Find where the given text appears and provide that cell's center as (x, y) coordinate. 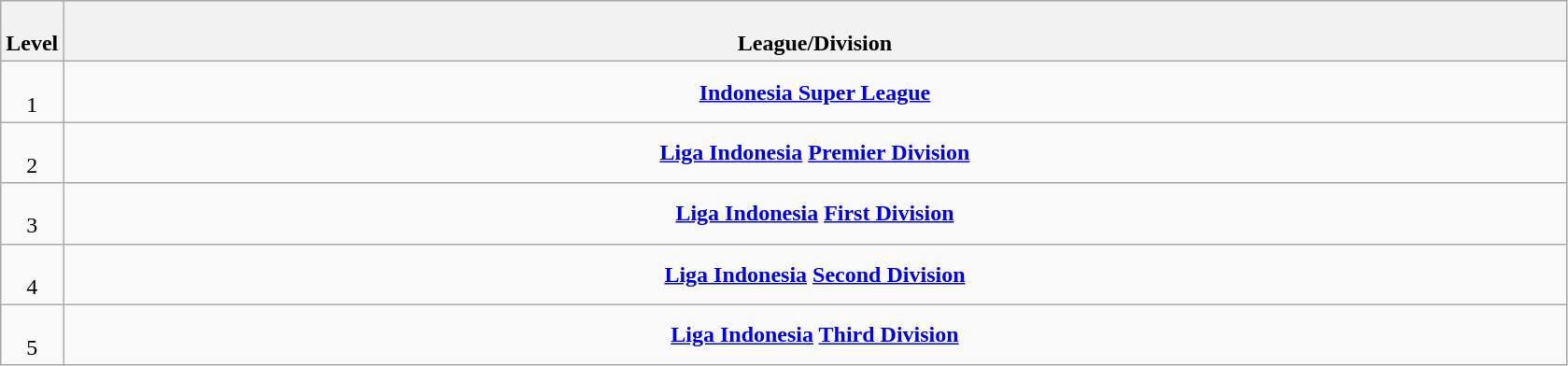
2 (32, 153)
5 (32, 334)
Liga Indonesia Third Division (814, 334)
Liga Indonesia Second Division (814, 274)
3 (32, 213)
Level (32, 32)
4 (32, 274)
Indonesia Super League (814, 91)
Liga Indonesia Premier Division (814, 153)
League/Division (814, 32)
Liga Indonesia First Division (814, 213)
1 (32, 91)
